Return the (X, Y) coordinate for the center point of the cell that contains the specified text.  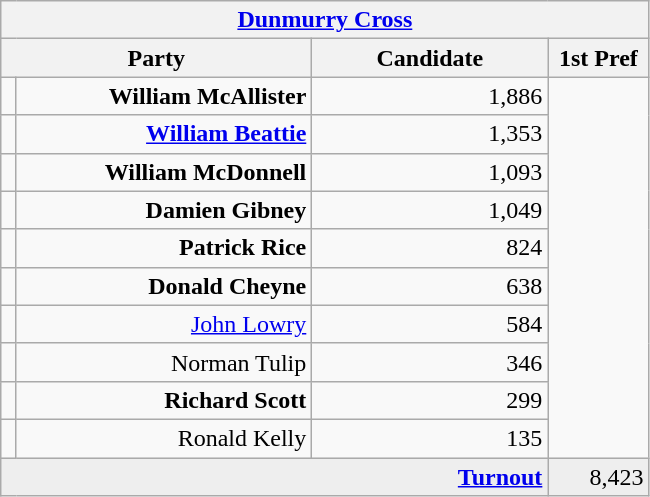
1,093 (430, 172)
Norman Tulip (164, 362)
1,049 (430, 210)
William McDonnell (164, 172)
William McAllister (164, 96)
824 (430, 248)
Damien Gibney (164, 210)
William Beattie (164, 134)
Richard Scott (164, 400)
8,423 (598, 477)
1,886 (430, 96)
584 (430, 324)
Party (156, 58)
Candidate (430, 58)
299 (430, 400)
638 (430, 286)
346 (430, 362)
Ronald Kelly (164, 438)
135 (430, 438)
1,353 (430, 134)
Turnout (274, 477)
Donald Cheyne (164, 286)
Dunmurry Cross (325, 20)
John Lowry (164, 324)
1st Pref (598, 58)
Patrick Rice (164, 248)
